Determine the [X, Y] coordinate at the center of the cell enclosing the given text.  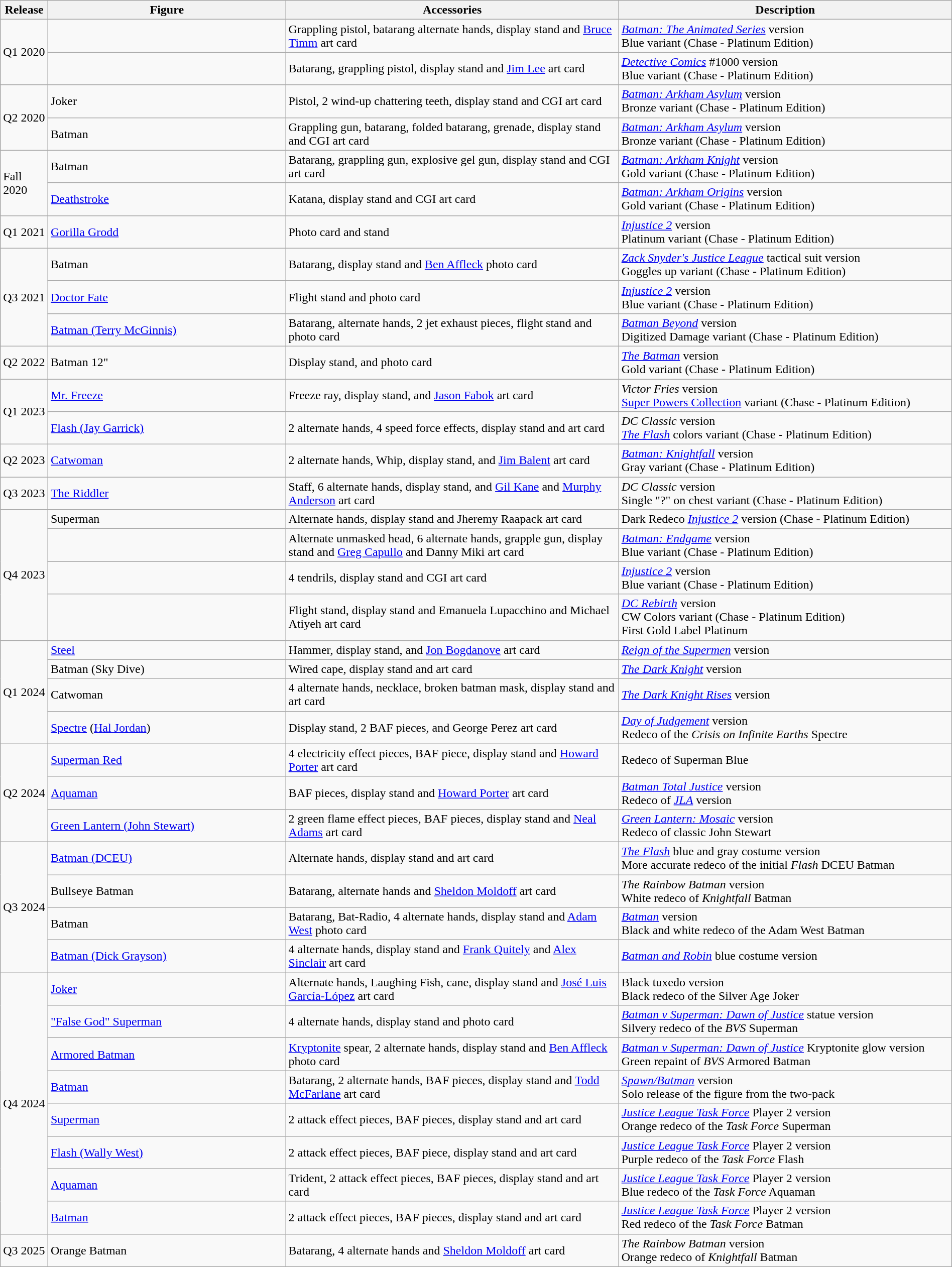
4 tendrils, display stand and CGI art card [452, 578]
Green Lantern (John Stewart) [167, 826]
Batman versionBlack and white redeco of the Adam West Batman [785, 924]
Figure [167, 10]
Release [24, 10]
Batarang, grappling pistol, display stand and Jim Lee art card [452, 68]
Batman and Robin blue costume version [785, 956]
The Flash blue and gray costume versionMore accurate redeco of the initial Flash DCEU Batman [785, 858]
Description [785, 10]
Justice League Task Force Player 2 versionRed redeco of the Task Force Batman [785, 1217]
Steel [167, 650]
Flash (Jay Garrick) [167, 428]
BAF pieces, display stand and Howard Porter art card [452, 792]
Batman (Terry McGinnis) [167, 329]
2 alternate hands, 4 speed force effects, display stand and art card [452, 428]
Batarang, 4 alternate hands and Sheldon Moldoff art card [452, 1250]
Superman Red [167, 760]
Batman v Superman: Dawn of Justice statue versionSilvery redeco of the BVS Superman [785, 1021]
Batarang, 2 alternate hands, BAF pieces, display stand and Todd McFarlane art card [452, 1087]
Detective Comics #1000 versionBlue variant (Chase - Platinum Edition) [785, 68]
Grappling pistol, batarang alternate hands, display stand and Bruce Timm art card [452, 36]
Bullseye Batman [167, 891]
Grappling gun, batarang, folded batarang, grenade, display stand and CGI art card [452, 134]
Batman: Knightfall versionGray variant (Chase - Platinum Edition) [785, 461]
Green Lantern: Mosaic versionRedeco of classic John Stewart [785, 826]
The Rainbow Batman versionWhite redeco of Knightfall Batman [785, 891]
Justice League Task Force Player 2 versionBlue redeco of the Task Force Aquaman [785, 1185]
4 alternate hands, display stand and Frank Quitely and Alex Sinclair art card [452, 956]
Batman: Arkham Knight versionGold variant (Chase - Platinum Edition) [785, 167]
The Riddler [167, 493]
Q1 2023 [24, 411]
Q2 2022 [24, 363]
Q4 2023 [24, 575]
Q3 2023 [24, 493]
Display stand, and photo card [452, 363]
Alternate hands, display stand and art card [452, 858]
Batarang, display stand and Ben Affleck photo card [452, 264]
Q2 2023 [24, 461]
Justice League Task Force Player 2 versionPurple redeco of the Task Force Flash [785, 1152]
Fall 2020 [24, 183]
Q3 2021 [24, 297]
Q2 2024 [24, 792]
Batman: Endgame versionBlue variant (Chase - Platinum Edition) [785, 545]
DC Classic versionSingle "?" on chest variant (Chase - Platinum Edition) [785, 493]
Gorilla Grodd [167, 232]
Batman (Sky Dive) [167, 669]
4 alternate hands, necklace, broken batman mask, display stand and art card [452, 695]
Batarang, Bat-Radio, 4 alternate hands, display stand and Adam West photo card [452, 924]
Reign of the Supermen version [785, 650]
Photo card and stand [452, 232]
Batman 12" [167, 363]
Alternate unmasked head, 6 alternate hands, grapple gun, display stand and Greg Capullo and Danny Miki art card [452, 545]
Redeco of Superman Blue [785, 760]
Zack Snyder's Justice League tactical suit versionGoggles up variant (Chase - Platinum Edition) [785, 264]
Katana, display stand and CGI art card [452, 199]
Batman Total Justice versionRedeco of JLA version [785, 792]
DC Classic versionThe Flash colors variant (Chase - Platinum Edition) [785, 428]
The Dark Knight version [785, 669]
2 alternate hands, Whip, display stand, and Jim Balent art card [452, 461]
Trident, 2 attack effect pieces, BAF pieces, display stand and art card [452, 1185]
Batman (Dick Grayson) [167, 956]
Alternate hands, Laughing Fish, cane, display stand and José Luis García-López art card [452, 989]
Mr. Freeze [167, 395]
Doctor Fate [167, 297]
Flight stand, display stand and Emanuela Lupacchino and Michael Atiyeh art card [452, 617]
Q4 2024 [24, 1103]
The Dark Knight Rises version [785, 695]
Batarang, alternate hands and Sheldon Moldoff art card [452, 891]
Pistol, 2 wind-up chattering teeth, display stand and CGI art card [452, 101]
Batman Beyond versionDigitized Damage variant (Chase - Platinum Edition) [785, 329]
Wired cape, display stand and art card [452, 669]
Accessories [452, 10]
Deathstroke [167, 199]
Flash (Wally West) [167, 1152]
2 green flame effect pieces, BAF pieces, display stand and Neal Adams art card [452, 826]
Justice League Task Force Player 2 versionOrange redeco of the Task Force Superman [785, 1120]
Hammer, display stand, and Jon Bogdanove art card [452, 650]
Kryptonite spear, 2 alternate hands, display stand and Ben Affleck photo card [452, 1055]
The Rainbow Batman versionOrange redeco of Knightfall Batman [785, 1250]
Spectre (Hal Jordan) [167, 727]
Victor Fries versionSuper Powers Collection variant (Chase - Platinum Edition) [785, 395]
Injustice 2 versionPlatinum variant (Chase - Platinum Edition) [785, 232]
2 attack effect pieces, BAF piece, display stand and art card [452, 1152]
Batman v Superman: Dawn of Justice Kryptonite glow versionGreen repaint of BVS Armored Batman [785, 1055]
Orange Batman [167, 1250]
Armored Batman [167, 1055]
Q1 2024 [24, 692]
DC Rebirth versionCW Colors variant (Chase - Platinum Edition)First Gold Label Platinum [785, 617]
Batarang, grappling gun, explosive gel gun, display stand and CGI art card [452, 167]
Batman (DCEU) [167, 858]
Freeze ray, display stand, and Jason Fabok art card [452, 395]
Alternate hands, display stand and Jheremy Raapack art card [452, 519]
Spawn/Batman versionSolo release of the figure from the two-pack [785, 1087]
Q3 2024 [24, 907]
Batarang, alternate hands, 2 jet exhaust pieces, flight stand and photo card [452, 329]
Batman: Arkham Origins versionGold variant (Chase - Platinum Edition) [785, 199]
Q3 2025 [24, 1250]
Dark Redeco Injustice 2 version (Chase - Platinum Edition) [785, 519]
Q2 2020 [24, 118]
Black tuxedo versionBlack redeco of the Silver Age Joker [785, 989]
Q1 2021 [24, 232]
Day of Judgement versionRedeco of the Crisis on Infinite Earths Spectre [785, 727]
"False God" Superman [167, 1021]
Staff, 6 alternate hands, display stand, and Gil Kane and Murphy Anderson art card [452, 493]
The Batman versionGold variant (Chase - Platinum Edition) [785, 363]
Batman: The Animated Series versionBlue variant (Chase - Platinum Edition) [785, 36]
Display stand, 2 BAF pieces, and George Perez art card [452, 727]
4 electricity effect pieces, BAF piece, display stand and Howard Porter art card [452, 760]
Q1 2020 [24, 52]
Flight stand and photo card [452, 297]
4 alternate hands, display stand and photo card [452, 1021]
